Find where the given text appears and provide that cell's center as [x, y] coordinate. 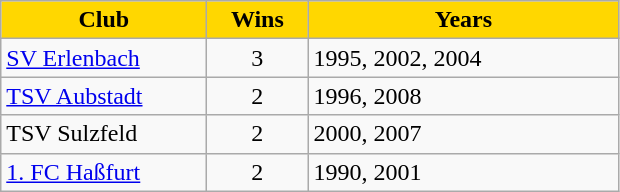
2000, 2007 [464, 134]
1. FC Haßfurt [104, 172]
TSV Aubstadt [104, 96]
1995, 2002, 2004 [464, 58]
1996, 2008 [464, 96]
1990, 2001 [464, 172]
SV Erlenbach [104, 58]
Wins [258, 20]
TSV Sulzfeld [104, 134]
Years [464, 20]
Club [104, 20]
3 [258, 58]
